Search for the cell housing the specified text and yield its [x, y] center coordinate. 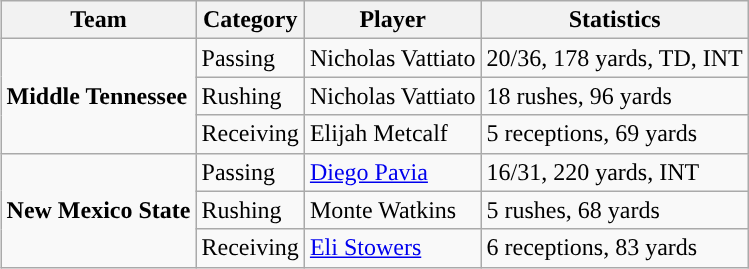
5 rushes, 68 yards [614, 210]
Statistics [614, 20]
6 receptions, 83 yards [614, 248]
20/36, 178 yards, TD, INT [614, 58]
16/31, 220 yards, INT [614, 172]
Monte Watkins [392, 210]
Team [98, 20]
Player [392, 20]
New Mexico State [98, 210]
Middle Tennessee [98, 96]
Diego Pavia [392, 172]
18 rushes, 96 yards [614, 96]
Category [250, 20]
Elijah Metcalf [392, 134]
5 receptions, 69 yards [614, 134]
Eli Stowers [392, 248]
